Return (X, Y) of the center of cell containing provided text 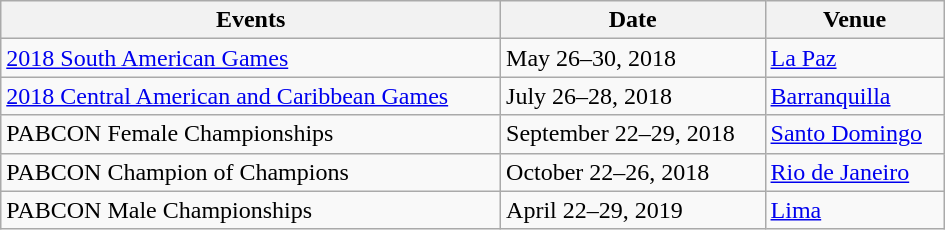
October 22–26, 2018 (633, 172)
September 22–29, 2018 (633, 134)
Santo Domingo (854, 134)
La Paz (854, 58)
Events (251, 20)
2018 South American Games (251, 58)
May 26–30, 2018 (633, 58)
Venue (854, 20)
Date (633, 20)
PABCON Champion of Champions (251, 172)
Barranquilla (854, 96)
April 22–29, 2019 (633, 210)
Lima (854, 210)
Rio de Janeiro (854, 172)
July 26–28, 2018 (633, 96)
PABCON Male Championships (251, 210)
2018 Central American and Caribbean Games (251, 96)
PABCON Female Championships (251, 134)
